Search for the cell housing the specified text and yield its (x, y) center coordinate. 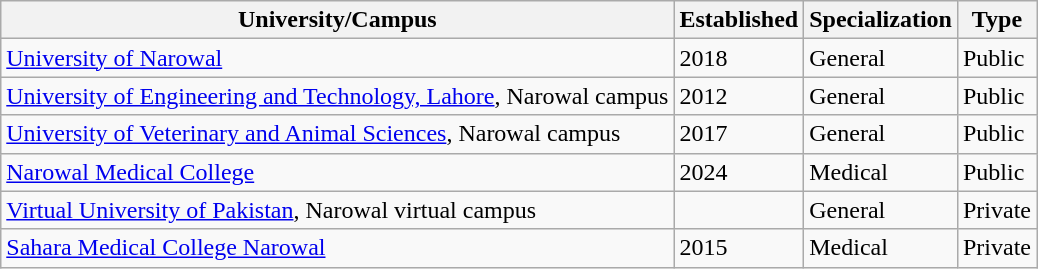
Established (739, 20)
2018 (739, 58)
2017 (739, 134)
Virtual University of Pakistan, Narowal virtual campus (338, 210)
University/Campus (338, 20)
University of Narowal (338, 58)
2015 (739, 248)
Narowal Medical College (338, 172)
Type (996, 20)
2024 (739, 172)
Sahara Medical College Narowal (338, 248)
Specialization (881, 20)
2012 (739, 96)
University of Veterinary and Animal Sciences, Narowal campus (338, 134)
University of Engineering and Technology, Lahore, Narowal campus (338, 96)
